From the cell containing the given text, extract its center point as [X, Y] coordinate. 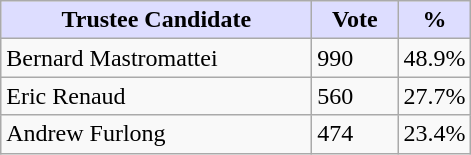
48.9% [434, 58]
Bernard Mastromattei [156, 58]
560 [355, 96]
23.4% [434, 134]
990 [355, 58]
% [434, 20]
474 [355, 134]
Vote [355, 20]
Trustee Candidate [156, 20]
Andrew Furlong [156, 134]
27.7% [434, 96]
Eric Renaud [156, 96]
